Provide the (X, Y) coordinate of the cell's center where the given text is located.  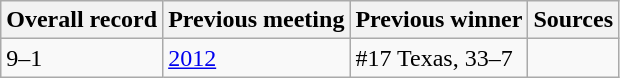
#17 Texas, 33–7 (439, 58)
Sources (574, 20)
9–1 (82, 58)
2012 (256, 58)
Previous winner (439, 20)
Overall record (82, 20)
Previous meeting (256, 20)
